Scan for the cell matching the given text and deliver its [x, y] coordinate at center. 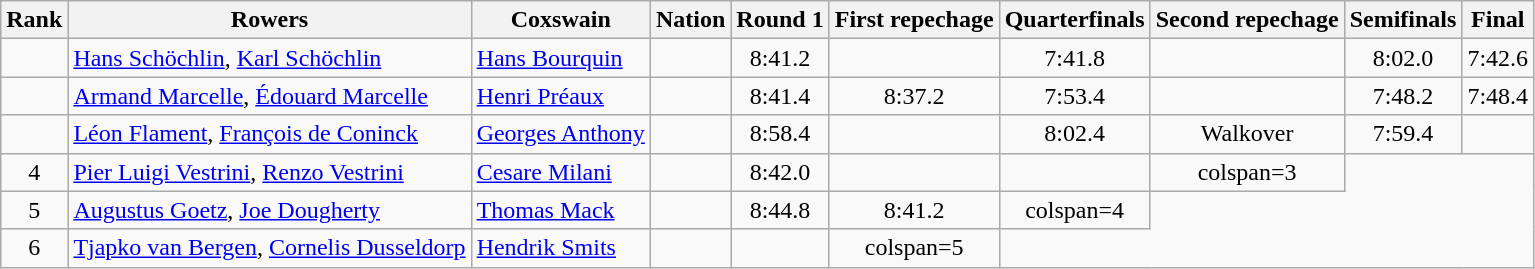
8:37.2 [914, 96]
colspan=5 [914, 248]
5 [34, 210]
Hans Schöchlin, Karl Schöchlin [270, 58]
Rowers [270, 20]
Léon Flament, François de Coninck [270, 134]
Hans Bourquin [560, 58]
8:42.0 [780, 172]
Round 1 [780, 20]
6 [34, 248]
7:59.4 [1403, 134]
Walkover [1247, 134]
8:41.4 [780, 96]
Henri Préaux [560, 96]
First repechage [914, 20]
8:44.8 [780, 210]
Final [1498, 20]
7:48.4 [1498, 96]
8:02.4 [1074, 134]
8:02.0 [1403, 58]
4 [34, 172]
7:48.2 [1403, 96]
8:58.4 [780, 134]
Semifinals [1403, 20]
Pier Luigi Vestrini, Renzo Vestrini [270, 172]
Nation [690, 20]
Cesare Milani [560, 172]
colspan=3 [1247, 172]
colspan=4 [1074, 210]
Quarterfinals [1074, 20]
Georges Anthony [560, 134]
7:41.8 [1074, 58]
Tjapko van Bergen, Cornelis Dusseldorp [270, 248]
Augustus Goetz, Joe Dougherty [270, 210]
Rank [34, 20]
Hendrik Smits [560, 248]
7:53.4 [1074, 96]
Armand Marcelle, Édouard Marcelle [270, 96]
Second repechage [1247, 20]
Coxswain [560, 20]
7:42.6 [1498, 58]
Thomas Mack [560, 210]
